Provide the [X, Y] coordinate of the cell's center where the given text is located.  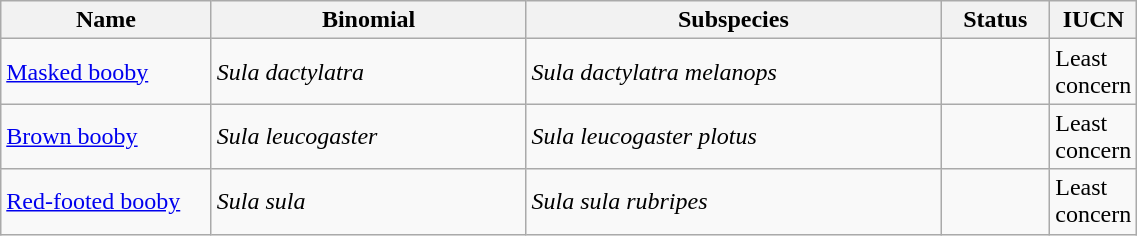
Red-footed booby [106, 202]
Sula sula [368, 202]
Masked booby [106, 72]
IUCN [1094, 20]
Sula sula rubripes [734, 202]
Subspecies [734, 20]
Name [106, 20]
Sula dactylatra melanops [734, 72]
Sula leucogaster [368, 136]
Brown booby [106, 136]
Status [996, 20]
Binomial [368, 20]
Sula dactylatra [368, 72]
Sula leucogaster plotus [734, 136]
